Capture the cell that displays the provided text and extract its (x, y) central coordinate. 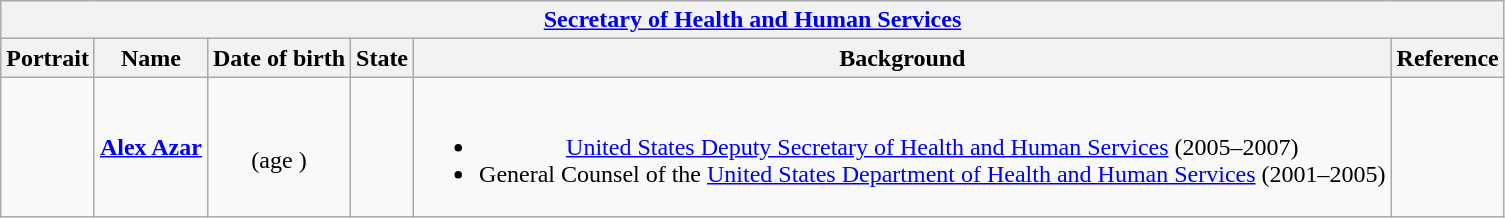
(age ) (278, 147)
Date of birth (278, 58)
Secretary of Health and Human Services (753, 20)
Portrait (48, 58)
State (382, 58)
Reference (1448, 58)
Name (150, 58)
Background (902, 58)
Alex Azar (150, 147)
